Search for the cell housing the specified text and yield its [X, Y] center coordinate. 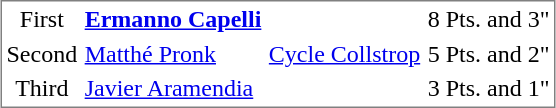
First [42, 20]
Cycle Collstrop [344, 54]
3 Pts. and 1" [489, 88]
5 Pts. and 2" [489, 54]
Third [42, 88]
8 Pts. and 3" [489, 20]
Javier Aramendia [174, 88]
Second [42, 54]
Ermanno Capelli [174, 20]
Matthé Pronk [174, 54]
